Extract the (X, Y) coordinate from the center of the cell holding the provided text.  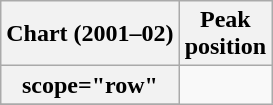
Peakposition (225, 34)
Chart (2001–02) (90, 34)
scope="row" (90, 85)
